Scan for the cell matching the given text and deliver its (X, Y) coordinate at center. 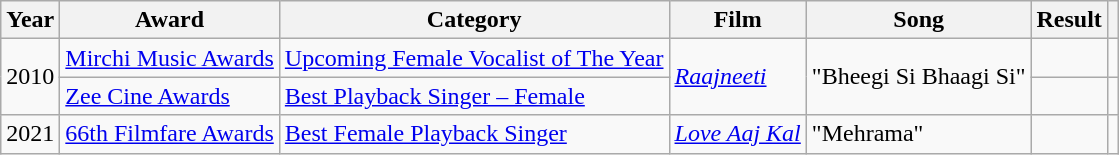
Award (170, 20)
"Mehrama" (918, 134)
Best Female Playback Singer (474, 134)
2021 (30, 134)
Love Aaj Kal (738, 134)
Song (918, 20)
Result (1069, 20)
Zee Cine Awards (170, 96)
2010 (30, 77)
Film (738, 20)
Mirchi Music Awards (170, 58)
Raajneeti (738, 77)
Category (474, 20)
Year (30, 20)
Upcoming Female Vocalist of The Year (474, 58)
Best Playback Singer – Female (474, 96)
66th Filmfare Awards (170, 134)
"Bheegi Si Bhaagi Si" (918, 77)
